Output the [x, y] coordinate of the center of the cell containing the given text.  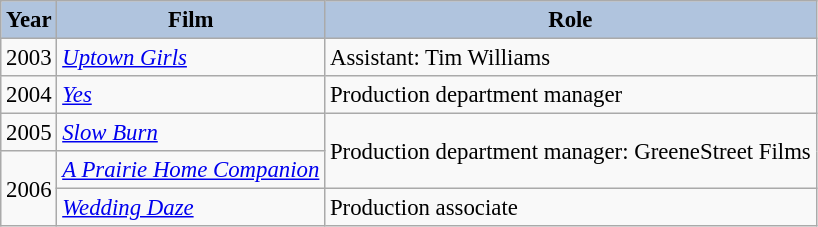
Role [570, 20]
Production department manager: GreeneStreet Films [570, 152]
Production department manager [570, 95]
Film [191, 20]
Production associate [570, 208]
2006 [29, 188]
Uptown Girls [191, 58]
A Prairie Home Companion [191, 170]
2003 [29, 58]
Slow Burn [191, 133]
Wedding Daze [191, 208]
2005 [29, 133]
Year [29, 20]
2004 [29, 95]
Assistant: Tim Williams [570, 58]
Yes [191, 95]
